Locate the cell with the specified text and output its (X, Y) center coordinate. 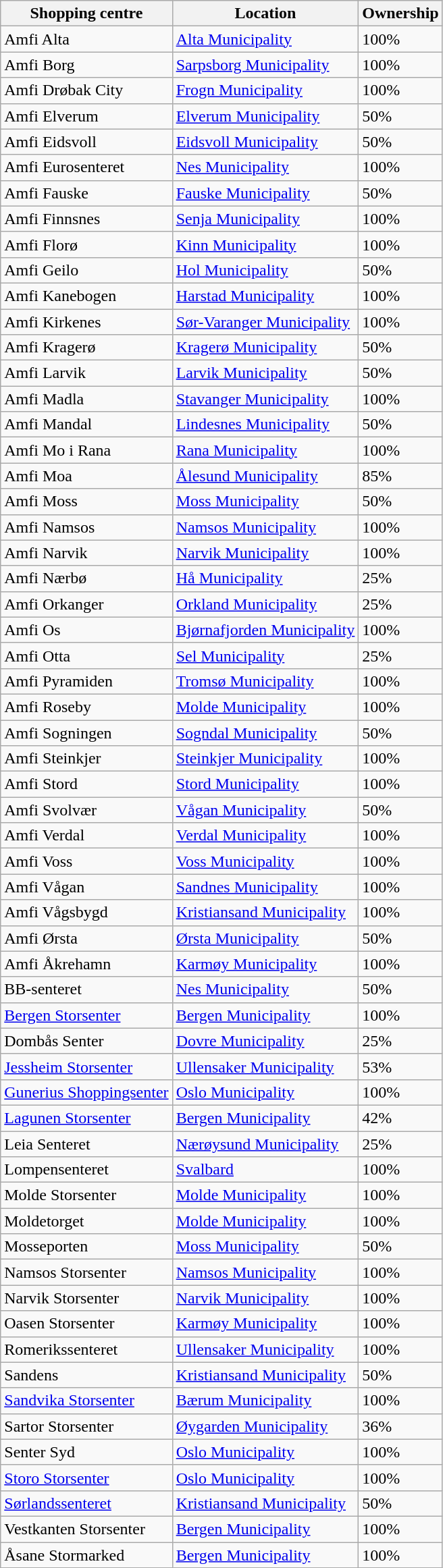
Mosseporten (86, 1247)
Sarpsborg Municipality (265, 65)
Elverum Municipality (265, 116)
Sandens (86, 1375)
Gunerius Shoppingsenter (86, 1092)
Lagunen Storsenter (86, 1118)
Sør-Varanger Municipality (265, 322)
Nærøysund Municipality (265, 1144)
Oasen Storsenter (86, 1324)
Verdal Municipality (265, 836)
Amfi Åkrehamn (86, 964)
Amfi Kragerø (86, 348)
BB-senteret (86, 990)
Amfi Otta (86, 655)
Ålesund Municipality (265, 476)
Sartor Storsenter (86, 1426)
Amfi Namsos (86, 527)
Bærum Municipality (265, 1401)
Namsos Storsenter (86, 1272)
Sel Municipality (265, 655)
Bjørnafjorden Municipality (265, 630)
Amfi Eurosenteret (86, 167)
Fauske Municipality (265, 193)
Amfi Sogningen (86, 732)
Amfi Mandal (86, 425)
Jessheim Storsenter (86, 1066)
Amfi Borg (86, 65)
Voss Municipality (265, 861)
Hol Municipality (265, 270)
Narvik Storsenter (86, 1298)
Bergen Storsenter (86, 1015)
Dovre Municipality (265, 1041)
Svalbard (265, 1170)
Amfi Moss (86, 502)
Amfi Stord (86, 784)
Amfi Moa (86, 476)
Orkland Municipality (265, 604)
Kinn Municipality (265, 244)
Lindesnes Municipality (265, 425)
Amfi Verdal (86, 836)
Amfi Narvik (86, 553)
36% (400, 1426)
Alta Municipality (265, 39)
Amfi Orkanger (86, 604)
Rana Municipality (265, 450)
Amfi Svolvær (86, 810)
Amfi Os (86, 630)
Ownership (400, 13)
Amfi Vågsbygd (86, 913)
Ørsta Municipality (265, 938)
Location (265, 13)
Vestkanten Storsenter (86, 1529)
Amfi Fauske (86, 193)
Amfi Steinkjer (86, 759)
Amfi Drøbak City (86, 90)
Shopping centre (86, 13)
Eidsvoll Municipality (265, 142)
Dombås Senter (86, 1041)
Amfi Ørsta (86, 938)
Lompensenteret (86, 1170)
Sogndal Municipality (265, 732)
Stord Municipality (265, 784)
Larvik Municipality (265, 373)
Hå Municipality (265, 578)
Molde Storsenter (86, 1195)
Amfi Larvik (86, 373)
Amfi Madla (86, 399)
Øygarden Municipality (265, 1426)
Sandnes Municipality (265, 887)
Sandvika Storsenter (86, 1401)
85% (400, 476)
Amfi Pyramiden (86, 681)
Amfi Mo i Rana (86, 450)
Stavanger Municipality (265, 399)
Amfi Florø (86, 244)
Storo Storsenter (86, 1478)
Frogn Municipality (265, 90)
Romerikssenteret (86, 1349)
Amfi Finnsnes (86, 219)
Leia Senteret (86, 1144)
Amfi Kirkenes (86, 322)
Tromsø Municipality (265, 681)
Sørlandssenteret (86, 1503)
Amfi Alta (86, 39)
42% (400, 1118)
Senja Municipality (265, 219)
Amfi Voss (86, 861)
Steinkjer Municipality (265, 759)
Vågan Municipality (265, 810)
53% (400, 1066)
Amfi Elverum (86, 116)
Amfi Eidsvoll (86, 142)
Amfi Nærbø (86, 578)
Harstad Municipality (265, 296)
Senter Syd (86, 1452)
Kragerø Municipality (265, 348)
Moldetorget (86, 1221)
Amfi Geilo (86, 270)
Amfi Kanebogen (86, 296)
Amfi Vågan (86, 887)
Amfi Roseby (86, 707)
Åsane Stormarked (86, 1555)
